Return the (X, Y) coordinate for the center point of the cell that contains the specified text.  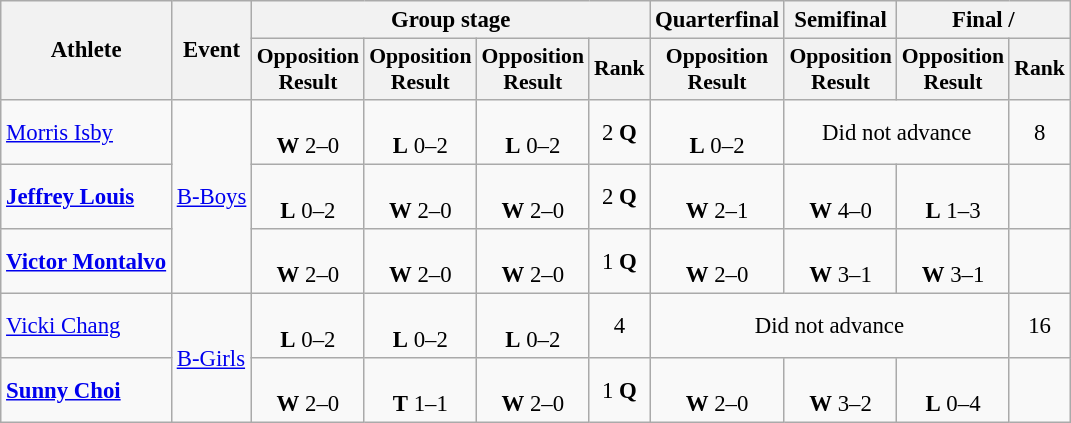
Quarterfinal (718, 20)
Semifinal (840, 20)
T 1–1 (420, 390)
L 1–3 (953, 196)
W 4–0 (840, 196)
Group stage (451, 20)
Final / (984, 20)
Sunny Choi (86, 390)
L 0–4 (953, 390)
8 (1040, 132)
W 3–2 (840, 390)
Victor Montalvo (86, 262)
Morris Isby (86, 132)
B-Girls (211, 358)
Event (211, 50)
W 2–1 (718, 196)
B-Boys (211, 197)
Vicki Chang (86, 326)
16 (1040, 326)
Athlete (86, 50)
4 (620, 326)
Jeffrey Louis (86, 196)
